Search for the cell housing the specified text and yield its [X, Y] center coordinate. 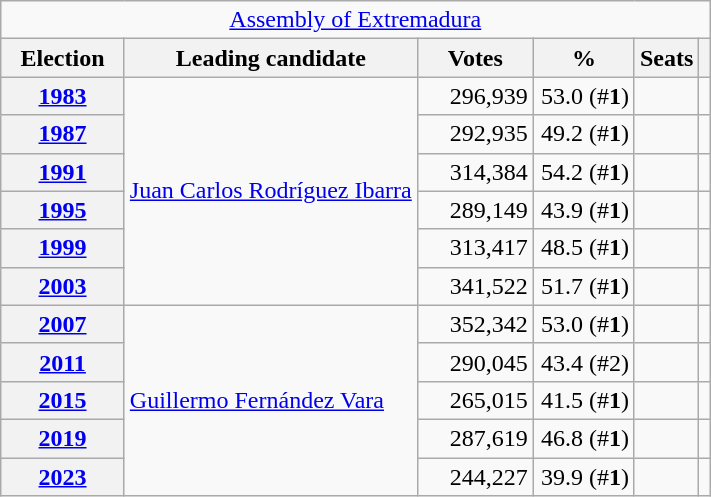
2007 [63, 324]
46.8 (#1) [584, 438]
41.5 (#1) [584, 400]
244,227 [475, 477]
43.9 (#1) [584, 210]
296,939 [475, 96]
39.9 (#1) [584, 477]
1983 [63, 96]
352,342 [475, 324]
43.4 (#2) [584, 362]
314,384 [475, 172]
54.2 (#1) [584, 172]
49.2 (#1) [584, 134]
1991 [63, 172]
313,417 [475, 248]
1987 [63, 134]
51.7 (#1) [584, 286]
289,149 [475, 210]
341,522 [475, 286]
Assembly of Extremadura [356, 20]
2023 [63, 477]
2019 [63, 438]
Election [63, 58]
Leading candidate [270, 58]
Seats [666, 58]
265,015 [475, 400]
287,619 [475, 438]
1999 [63, 248]
1995 [63, 210]
2011 [63, 362]
Juan Carlos Rodríguez Ibarra [270, 191]
2003 [63, 286]
2015 [63, 400]
292,935 [475, 134]
Guillermo Fernández Vara [270, 400]
48.5 (#1) [584, 248]
% [584, 58]
290,045 [475, 362]
Votes [475, 58]
